Determine the [X, Y] coordinate at the center of the cell enclosing the given text.  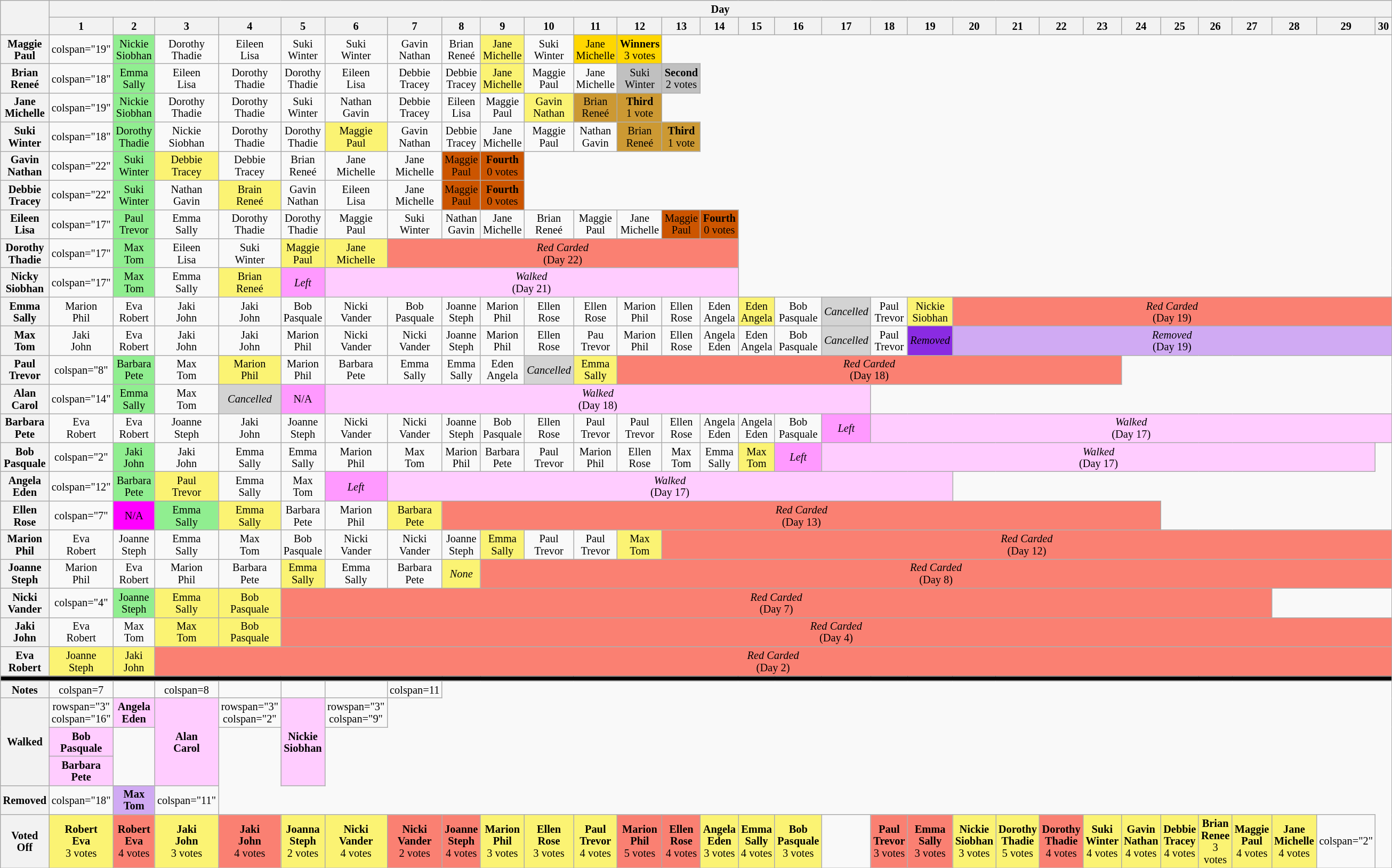
4 [250, 26]
NickySiobhan [25, 283]
BobPasquale3 votes [798, 841]
colspan="4" [81, 602]
Red Carded(Day 8) [936, 574]
JoanneSteph4 votes [461, 841]
Notes [25, 689]
colspan="8" [81, 370]
MaggiePaul4 votes [1252, 841]
28 [1294, 26]
JakiJohn4 votes [250, 841]
Second2 votes [681, 78]
20 [975, 26]
Red Carded(Day 22) [563, 253]
PauTrevor [596, 340]
NickiVander2 votes [415, 841]
NickiVander4 votes [356, 841]
JaneMichelle4 votes [1294, 841]
21 [1018, 26]
rowspan="3" colspan="9" [356, 712]
rowspan="3" colspan="16" [81, 712]
NickieSiobhan3 votes [975, 841]
3 [187, 26]
Red Carded(Day 4) [836, 632]
AngelaEden3 votes [720, 841]
RobertEva3 votes [81, 841]
MarionPhil3 votes [502, 841]
JoannaSteph2 votes [303, 841]
MarionPhil5 votes [640, 841]
19 [930, 26]
BrainReneé [250, 195]
17 [846, 26]
7 [415, 26]
8 [461, 26]
SukiWinter4 votes [1102, 841]
Voted Off [25, 841]
DorothyThadie5 votes [1018, 841]
BrianRenee3 votes [1216, 841]
colspan="12" [81, 486]
23 [1102, 26]
None [461, 574]
Red Carded(Day 18) [869, 370]
30 [1383, 26]
1 [81, 26]
27 [1252, 26]
DorothyThadie4 votes [1061, 841]
22 [1061, 26]
PaulTrevor3 votes [889, 841]
Red Carded(Day 2) [773, 661]
EmmaSally4 votes [757, 841]
RobertEva4 votes [134, 841]
colspan=11 [415, 689]
Red Carded(Day 19) [1172, 311]
24 [1141, 26]
14 [720, 26]
Red Carded(Day 12) [1027, 545]
16 [798, 26]
colspan="11" [187, 800]
GavinNathan4 votes [1141, 841]
EllenRose4 votes [681, 841]
15 [757, 26]
26 [1216, 26]
Winners3 votes [640, 49]
Walked [25, 742]
PaulTrevor4 votes [596, 841]
Red Carded(Day 7) [776, 602]
6 [356, 26]
Day [720, 9]
Nickie Siobhan [187, 136]
colspan="14" [81, 399]
Emma Sally [134, 399]
29 [1346, 26]
Walked(Day 18) [598, 399]
colspan=8 [187, 689]
9 [502, 26]
EllenRose3 votes [549, 841]
Removed(Day 19) [1172, 340]
Red Carded(Day 13) [801, 515]
colspan=7 [81, 689]
10 [549, 26]
colspan="7" [81, 515]
EmmaSally3 votes [930, 841]
13 [681, 26]
11 [596, 26]
JakiJohn3 votes [187, 841]
2 [134, 26]
5 [303, 26]
DebbieTracey4 votes [1179, 841]
Walked(Day 21) [532, 283]
rowspan="3" colspan="2" [250, 712]
25 [1179, 26]
18 [889, 26]
12 [640, 26]
